For the text-containing cell, return its midpoint in [X, Y] coordinate format. 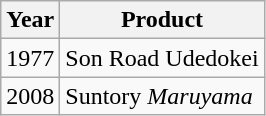
Suntory Maruyama [162, 96]
Product [162, 20]
Year [30, 20]
1977 [30, 58]
2008 [30, 96]
Son Road Udedokei [162, 58]
